Return the [X, Y] coordinate for the center point of the cell that contains the specified text.  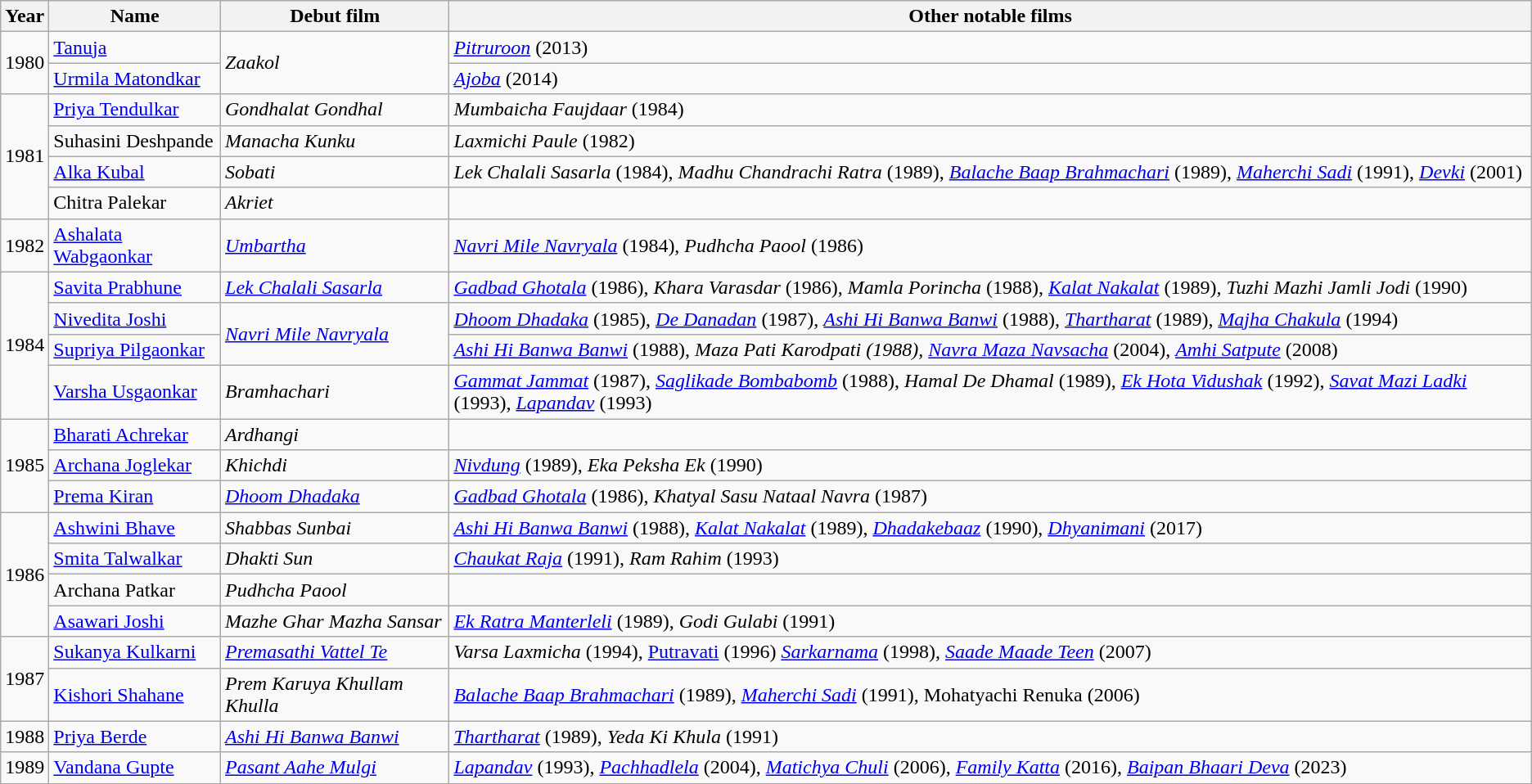
1982 [25, 246]
Dhoom Dhadaka (1985), De Danadan (1987), Ashi Hi Banwa Banwi (1988), Thartharat (1989), Majha Chakula (1994) [990, 318]
Mumbaicha Faujdaar (1984) [990, 110]
Akriet [336, 203]
Archana Patkar [135, 590]
1984 [25, 345]
Chitra Palekar [135, 203]
1988 [25, 737]
1986 [25, 574]
Gondhalat Gondhal [336, 110]
Premasathi Vattel Te [336, 652]
Navri Mile Navryala (1984), Pudhcha Paool (1986) [990, 246]
Archana Joglekar [135, 466]
Pudhcha Paool [336, 590]
Alka Kubal [135, 172]
Priya Berde [135, 737]
1980 [25, 63]
Other notable films [990, 16]
Shabbas Sunbai [336, 528]
Lek Chalali Sasarla [336, 287]
Gammat Jammat (1987), Saglikade Bombabomb (1988), Hamal De Dhamal (1989), Ek Hota Vidushak (1992), Savat Mazi Ladki (1993), Lapandav (1993) [990, 391]
1985 [25, 466]
Debut film [336, 16]
Varsha Usgaonkar [135, 391]
Zaakol [336, 63]
Ashi Hi Banwa Banwi (1988), Kalat Nakalat (1989), Dhadakebaaz (1990), Dhyanimani (2017) [990, 528]
Bharati Achrekar [135, 435]
Balache Baap Brahmachari (1989), Maherchi Sadi (1991), Mohatyachi Renuka (2006) [990, 694]
Sobati [336, 172]
Tanuja [135, 47]
Thartharat (1989), Yeda Ki Khula (1991) [990, 737]
Laxmichi Paule (1982) [990, 141]
Ashi Hi Banwa Banwi (1988), Maza Pati Karodpati (1988), Navra Maza Navsacha (2004), Amhi Satpute (2008) [990, 349]
Year [25, 16]
Umbartha [336, 246]
Khichdi [336, 466]
Lek Chalali Sasarla (1984), Madhu Chandrachi Ratra (1989), Balache Baap Brahmachari (1989), Maherchi Sadi (1991), Devki (2001) [990, 172]
Ashi Hi Banwa Banwi [336, 737]
Ashwini Bhave [135, 528]
Chaukat Raja (1991), Ram Rahim (1993) [990, 559]
1981 [25, 156]
Supriya Pilgaonkar [135, 349]
Prem Karuya Khullam Khulla [336, 694]
Dhakti Sun [336, 559]
Pasant Aahe Mulgi [336, 768]
Savita Prabhune [135, 287]
Suhasini Deshpande [135, 141]
Ajoba (2014) [990, 79]
Priya Tendulkar [135, 110]
Mazhe Ghar Mazha Sansar [336, 621]
1989 [25, 768]
Gadbad Ghotala (1986), Khatyal Sasu Nataal Navra (1987) [990, 497]
Navri Mile Navryala [336, 334]
Sukanya Kulkarni [135, 652]
Urmila Matondkar [135, 79]
Nivedita Joshi [135, 318]
Gadbad Ghotala (1986), Khara Varasdar (1986), Mamla Porincha (1988), Kalat Nakalat (1989), Tuzhi Mazhi Jamli Jodi (1990) [990, 287]
Name [135, 16]
Manacha Kunku [336, 141]
Nivdung (1989), Eka Peksha Ek (1990) [990, 466]
Vandana Gupte [135, 768]
Ashalata Wabgaonkar [135, 246]
Lapandav (1993), Pachhadlela (2004), Matichya Chuli (2006), Family Katta (2016), Baipan Bhaari Deva (2023) [990, 768]
1987 [25, 679]
Ardhangi [336, 435]
Varsa Laxmicha (1994), Putravati (1996) Sarkarnama (1998), Saade Maade Teen (2007) [990, 652]
Asawari Joshi [135, 621]
Bramhachari [336, 391]
Pitruroon (2013) [990, 47]
Smita Talwalkar [135, 559]
Ek Ratra Manterleli (1989), Godi Gulabi (1991) [990, 621]
Dhoom Dhadaka [336, 497]
Prema Kiran [135, 497]
Kishori Shahane [135, 694]
